Find where the given text appears and provide that cell's center as [X, Y] coordinate. 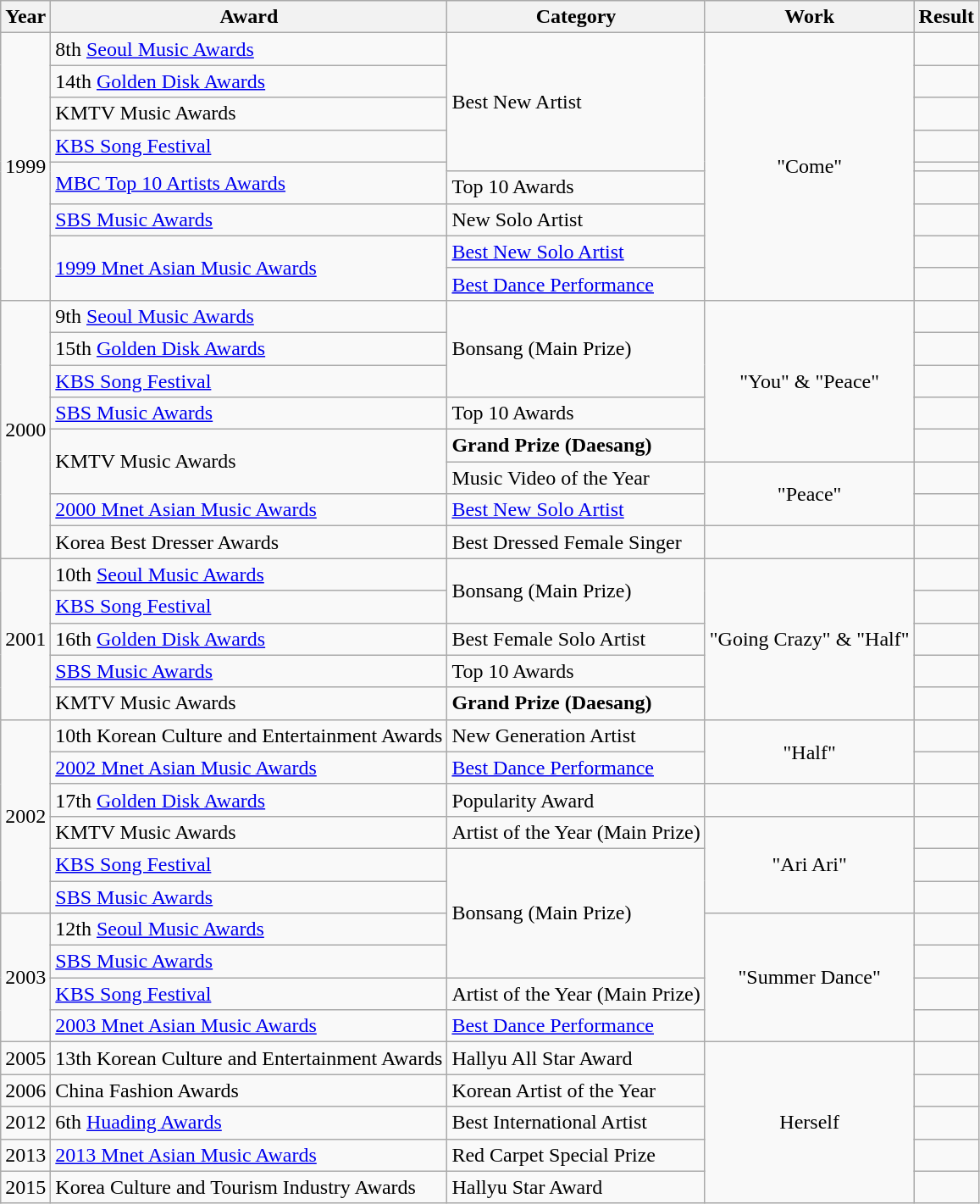
2013 Mnet Asian Music Awards [249, 1155]
"You" & "Peace" [810, 380]
16th Golden Disk Awards [249, 639]
Korea Culture and Tourism Industry Awards [249, 1187]
2003 [25, 978]
"Ari Ari" [810, 864]
2001 [25, 639]
Hallyu All Star Award [576, 1058]
"Peace" [810, 494]
2000 Mnet Asian Music Awards [249, 510]
Award [249, 17]
Best New Artist [576, 102]
New Solo Artist [576, 219]
2003 Mnet Asian Music Awards [249, 1026]
Best Female Solo Artist [576, 639]
Year [25, 17]
Category [576, 17]
10th Korean Culture and Entertainment Awards [249, 735]
13th Korean Culture and Entertainment Awards [249, 1058]
6th Huading Awards [249, 1123]
China Fashion Awards [249, 1090]
2002 Mnet Asian Music Awards [249, 768]
2000 [25, 429]
2013 [25, 1155]
Korean Artist of the Year [576, 1090]
Herself [810, 1123]
Work [810, 17]
12th Seoul Music Awards [249, 929]
Music Video of the Year [576, 478]
2015 [25, 1187]
10th Seoul Music Awards [249, 574]
8th Seoul Music Awards [249, 49]
Popularity Award [576, 800]
1999 Mnet Asian Music Awards [249, 268]
14th Golden Disk Awards [249, 81]
Red Carpet Special Prize [576, 1155]
Best International Artist [576, 1123]
"Come" [810, 167]
Best Dressed Female Singer [576, 542]
"Half" [810, 752]
9th Seoul Music Awards [249, 316]
17th Golden Disk Awards [249, 800]
15th Golden Disk Awards [249, 348]
2006 [25, 1090]
Result [946, 17]
1999 [25, 167]
2002 [25, 816]
Hallyu Star Award [576, 1187]
2012 [25, 1123]
MBC Top 10 Artists Awards [249, 183]
"Going Crazy" & "Half" [810, 639]
Korea Best Dresser Awards [249, 542]
New Generation Artist [576, 735]
2005 [25, 1058]
"Summer Dance" [810, 978]
